Return (x, y) of the center of cell containing provided text 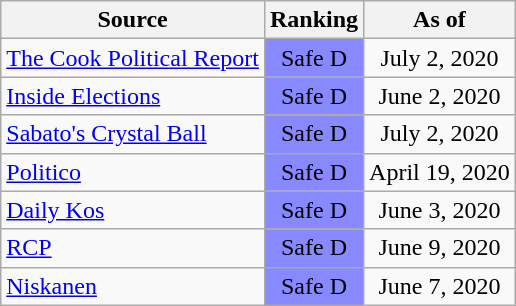
April 19, 2020 (440, 172)
RCP (133, 248)
June 9, 2020 (440, 248)
As of (440, 20)
Ranking (314, 20)
Niskanen (133, 286)
Politico (133, 172)
June 3, 2020 (440, 210)
June 2, 2020 (440, 96)
The Cook Political Report (133, 58)
June 7, 2020 (440, 286)
Sabato's Crystal Ball (133, 134)
Daily Kos (133, 210)
Source (133, 20)
Inside Elections (133, 96)
